Locate the cell with the specified text and output its (x, y) center coordinate. 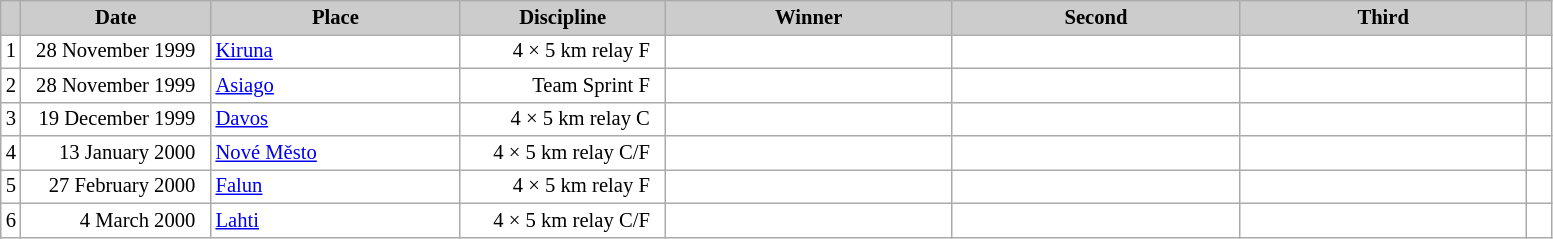
4 March 2000 (116, 220)
4 × 5 km relay C (562, 119)
Nové Město (336, 153)
Third (1384, 17)
13 January 2000 (116, 153)
Davos (336, 119)
2 (11, 85)
3 (11, 119)
6 (11, 220)
Second (1096, 17)
Date (116, 17)
Team Sprint F (562, 85)
5 (11, 186)
27 February 2000 (116, 186)
1 (11, 51)
19 December 1999 (116, 119)
Winner (808, 17)
Place (336, 17)
4 (11, 153)
Asiago (336, 85)
Lahti (336, 220)
Discipline (562, 17)
Kiruna (336, 51)
Falun (336, 186)
